Find where the given text appears and provide that cell's center as [X, Y] coordinate. 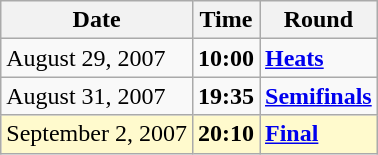
Semifinals [319, 96]
August 31, 2007 [97, 96]
August 29, 2007 [97, 58]
20:10 [226, 134]
Round [319, 20]
Heats [319, 58]
September 2, 2007 [97, 134]
Date [97, 20]
Time [226, 20]
10:00 [226, 58]
Final [319, 134]
19:35 [226, 96]
